Scan for the cell matching the given text and deliver its (x, y) coordinate at center. 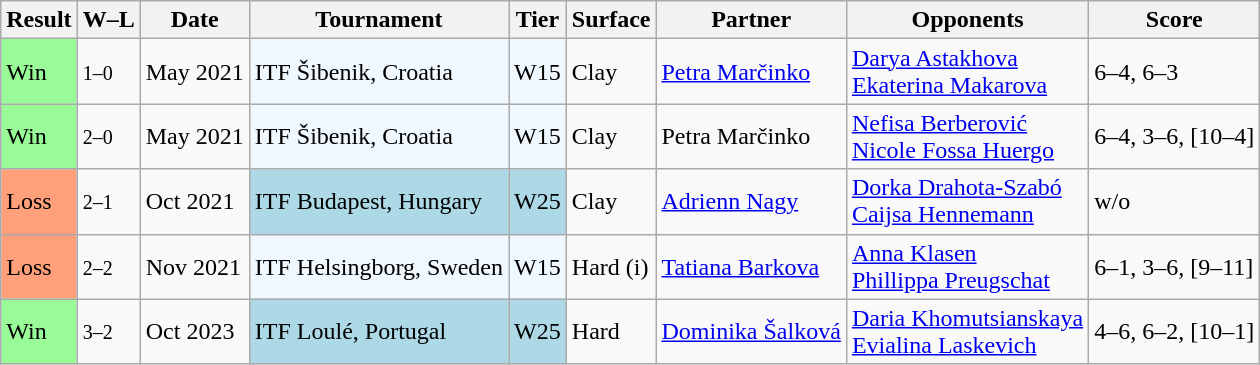
6–4, 6–3 (1174, 72)
Hard (611, 332)
4–6, 6–2, [10–1] (1174, 332)
Score (1174, 20)
Tatiana Barkova (751, 266)
Nov 2021 (194, 266)
Tournament (378, 20)
Nefisa Berberović Nicole Fossa Huergo (967, 136)
Surface (611, 20)
3–2 (108, 332)
Date (194, 20)
1–0 (108, 72)
6–4, 3–6, [10–4] (1174, 136)
Dominika Šalková (751, 332)
Result (39, 20)
Opponents (967, 20)
Darya Astakhova Ekaterina Makarova (967, 72)
2–0 (108, 136)
Oct 2021 (194, 202)
ITF Helsingborg, Sweden (378, 266)
ITF Budapest, Hungary (378, 202)
ITF Loulé, Portugal (378, 332)
Adrienn Nagy (751, 202)
Anna Klasen Phillippa Preugschat (967, 266)
2–1 (108, 202)
Partner (751, 20)
Oct 2023 (194, 332)
Tier (538, 20)
w/o (1174, 202)
6–1, 3–6, [9–11] (1174, 266)
2–2 (108, 266)
Dorka Drahota-Szabó Caijsa Hennemann (967, 202)
Daria Khomutsianskaya Evialina Laskevich (967, 332)
Hard (i) (611, 266)
W–L (108, 20)
